Find where the given text appears and provide that cell's center as [X, Y] coordinate. 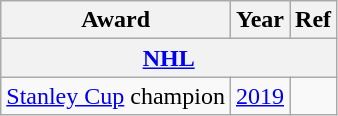
Ref [314, 20]
Award [116, 20]
Year [260, 20]
Stanley Cup champion [116, 96]
2019 [260, 96]
NHL [169, 58]
